Find where the given text appears and provide that cell's center as [X, Y] coordinate. 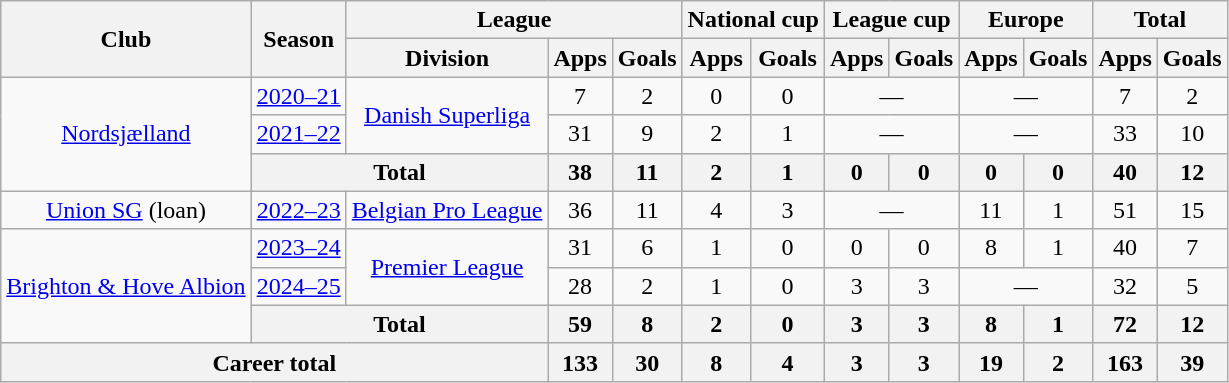
9 [647, 134]
Belgian Pro League [447, 210]
30 [647, 362]
Danish Superliga [447, 115]
Europe [1026, 20]
59 [580, 324]
League [514, 20]
36 [580, 210]
5 [1192, 286]
32 [1125, 286]
League cup [892, 20]
2024–25 [298, 286]
2020–21 [298, 96]
Union SG (loan) [126, 210]
10 [1192, 134]
28 [580, 286]
6 [647, 248]
72 [1125, 324]
Club [126, 39]
National cup [753, 20]
2023–24 [298, 248]
51 [1125, 210]
38 [580, 172]
19 [991, 362]
Division [447, 58]
133 [580, 362]
163 [1125, 362]
Career total [274, 362]
39 [1192, 362]
15 [1192, 210]
2021–22 [298, 134]
Brighton & Hove Albion [126, 286]
Season [298, 39]
Premier League [447, 267]
Nordsjælland [126, 134]
33 [1125, 134]
2022–23 [298, 210]
